For the text-containing cell, return its midpoint in (X, Y) coordinate format. 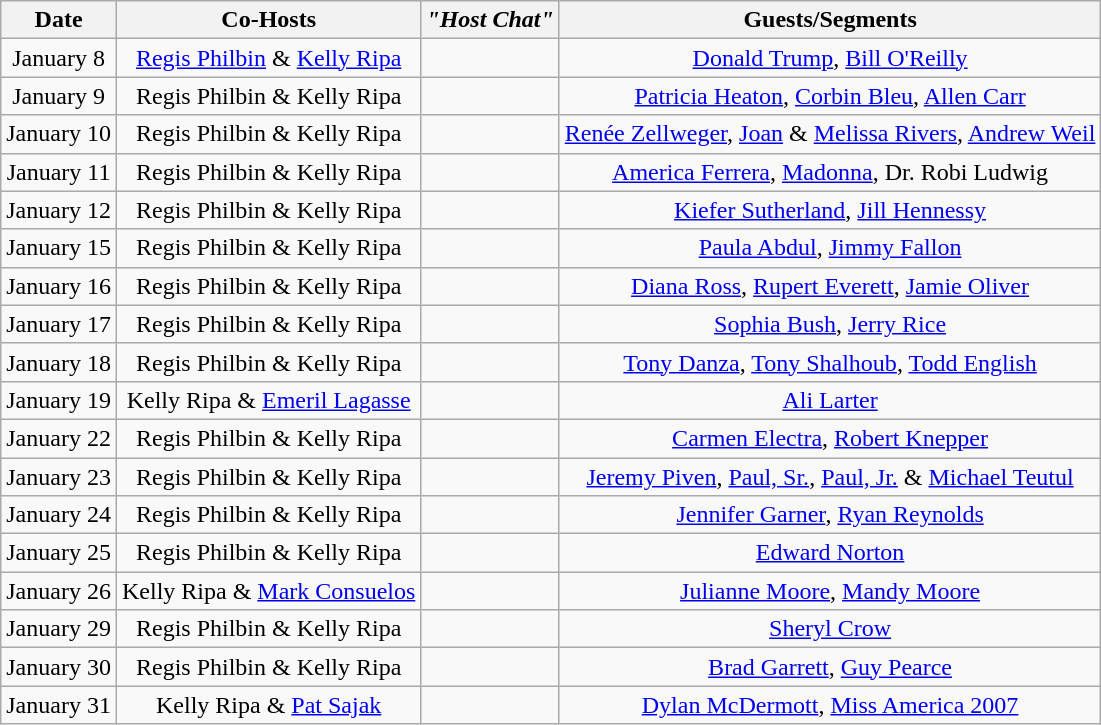
Kelly Ripa & Emeril Lagasse (268, 400)
Edward Norton (830, 553)
Kiefer Sutherland, Jill Hennessy (830, 210)
Guests/Segments (830, 20)
Ali Larter (830, 400)
January 15 (59, 248)
January 8 (59, 58)
Sophia Bush, Jerry Rice (830, 324)
Patricia Heaton, Corbin Bleu, Allen Carr (830, 96)
Date (59, 20)
January 10 (59, 134)
Kelly Ripa & Mark Consuelos (268, 591)
January 16 (59, 286)
Sheryl Crow (830, 629)
January 30 (59, 667)
Tony Danza, Tony Shalhoub, Todd English (830, 362)
Donald Trump, Bill O'Reilly (830, 58)
January 9 (59, 96)
Julianne Moore, Mandy Moore (830, 591)
Paula Abdul, Jimmy Fallon (830, 248)
January 31 (59, 705)
Diana Ross, Rupert Everett, Jamie Oliver (830, 286)
Jeremy Piven, Paul, Sr., Paul, Jr. & Michael Teutul (830, 477)
Co-Hosts (268, 20)
January 29 (59, 629)
January 23 (59, 477)
Brad Garrett, Guy Pearce (830, 667)
Jennifer Garner, Ryan Reynolds (830, 515)
January 12 (59, 210)
January 17 (59, 324)
January 24 (59, 515)
January 11 (59, 172)
Kelly Ripa & Pat Sajak (268, 705)
January 25 (59, 553)
Carmen Electra, Robert Knepper (830, 438)
January 18 (59, 362)
"Host Chat" (490, 20)
America Ferrera, Madonna, Dr. Robi Ludwig (830, 172)
January 19 (59, 400)
Dylan McDermott, Miss America 2007 (830, 705)
Renée Zellweger, Joan & Melissa Rivers, Andrew Weil (830, 134)
January 22 (59, 438)
January 26 (59, 591)
